Output the (X, Y) coordinate of the center of the cell containing the given text.  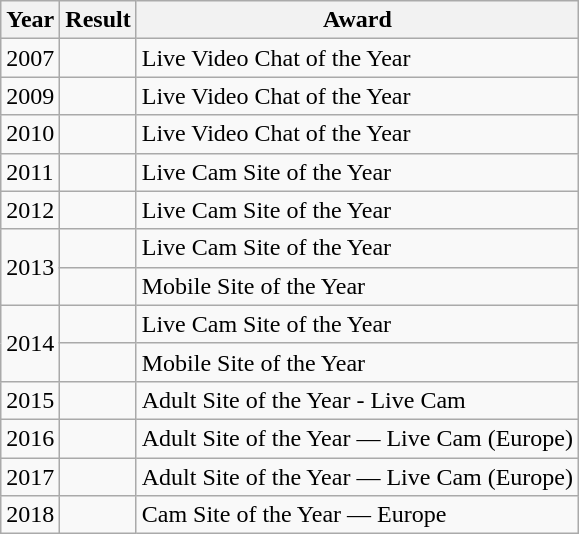
Award (357, 20)
2015 (30, 400)
2007 (30, 58)
Result (98, 20)
2014 (30, 343)
2010 (30, 134)
2017 (30, 477)
2012 (30, 210)
2011 (30, 172)
2009 (30, 96)
2018 (30, 515)
Adult Site of the Year - Live Cam (357, 400)
Year (30, 20)
2016 (30, 438)
Cam Site of the Year — Europe (357, 515)
2013 (30, 267)
